Pinpoint the cell where the given text exists, returning its [X, Y] midpoint coordinate. 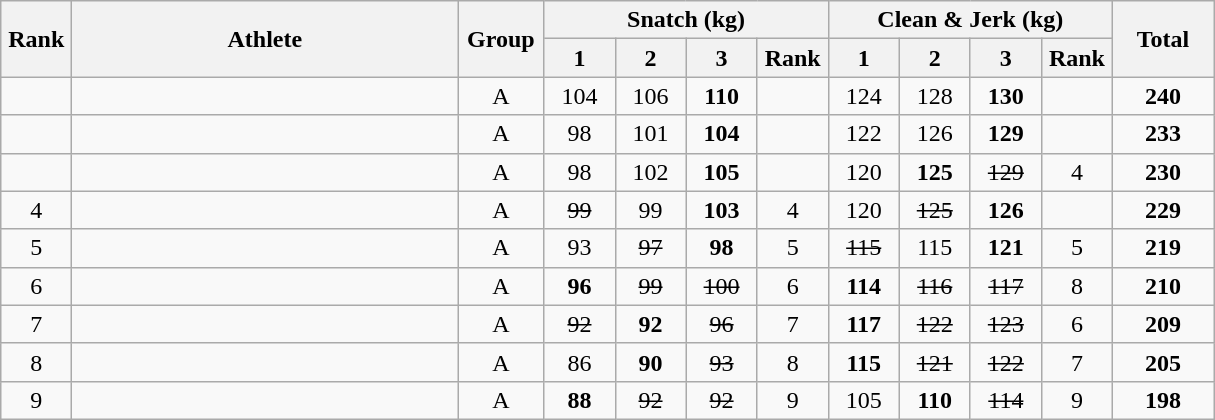
123 [1006, 324]
219 [1162, 248]
Total [1162, 39]
124 [864, 96]
210 [1162, 286]
88 [580, 400]
229 [1162, 210]
Clean & Jerk (kg) [970, 20]
130 [1006, 96]
240 [1162, 96]
86 [580, 362]
100 [722, 286]
Athlete [265, 39]
106 [650, 96]
90 [650, 362]
198 [1162, 400]
128 [934, 96]
Group [501, 39]
116 [934, 286]
101 [650, 134]
97 [650, 248]
102 [650, 172]
209 [1162, 324]
Snatch (kg) [686, 20]
233 [1162, 134]
205 [1162, 362]
230 [1162, 172]
103 [722, 210]
